Identify which cell holds the provided text, then report its (x, y) central coordinate. 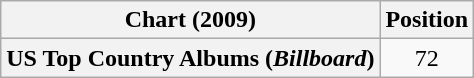
72 (427, 58)
Chart (2009) (190, 20)
Position (427, 20)
US Top Country Albums (Billboard) (190, 58)
